Return the [x, y] coordinate for the center point of the cell that contains the specified text.  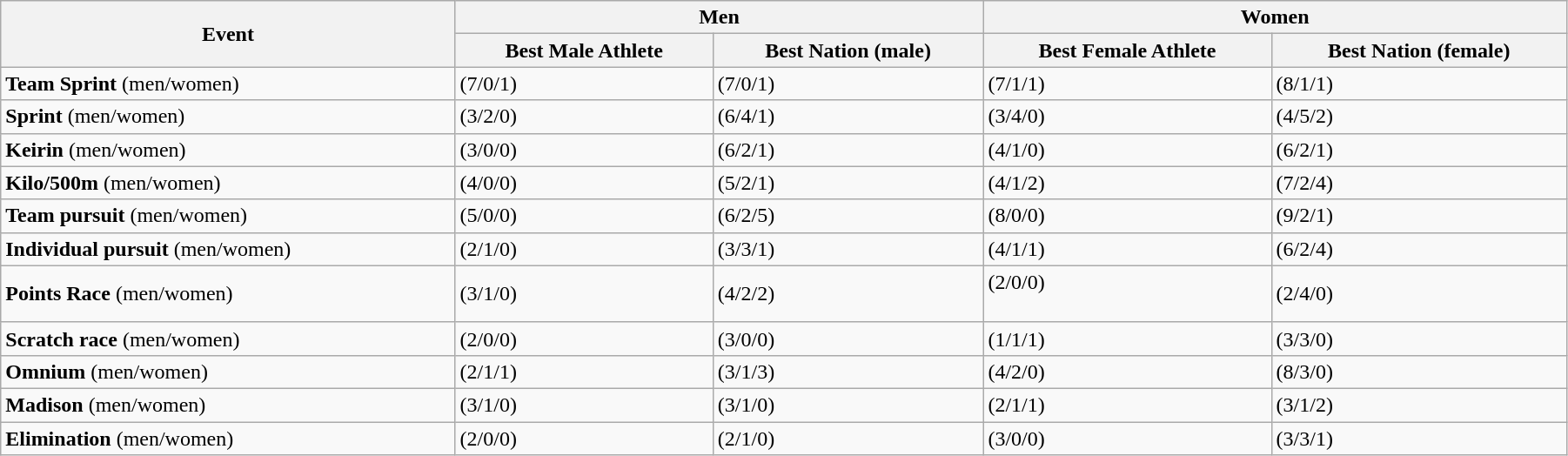
(4/0/0) [584, 183]
(2/4/0) [1418, 294]
Event [228, 34]
(4/1/1) [1128, 249]
Best Nation (male) [848, 50]
Elimination (men/women) [228, 438]
Best Female Athlete [1128, 50]
Scratch race (men/women) [228, 339]
Sprint (men/women) [228, 117]
(4/5/2) [1418, 117]
Men [719, 17]
Team pursuit (men/women) [228, 216]
(4/1/0) [1128, 150]
Team Sprint (men/women) [228, 84]
Women [1276, 17]
Best Male Athlete [584, 50]
Madison (men/women) [228, 405]
(6/2/4) [1418, 249]
(5/2/1) [848, 183]
Kilo/500m (men/women) [228, 183]
(6/2/5) [848, 216]
(3/3/0) [1418, 339]
(1/1/1) [1128, 339]
(4/2/2) [848, 294]
(7/2/4) [1418, 183]
(6/4/1) [848, 117]
Best Nation (female) [1418, 50]
(4/2/0) [1128, 372]
(7/1/1) [1128, 84]
Points Race (men/women) [228, 294]
(9/2/1) [1418, 216]
(4/1/2) [1128, 183]
(3/1/2) [1418, 405]
(8/3/0) [1418, 372]
(8/1/1) [1418, 84]
Individual pursuit (men/women) [228, 249]
(3/2/0) [584, 117]
(3/4/0) [1128, 117]
Omnium (men/women) [228, 372]
Keirin (men/women) [228, 150]
(3/1/3) [848, 372]
(8/0/0) [1128, 216]
(5/0/0) [584, 216]
